Locate the cell with the specified text and output its (X, Y) center coordinate. 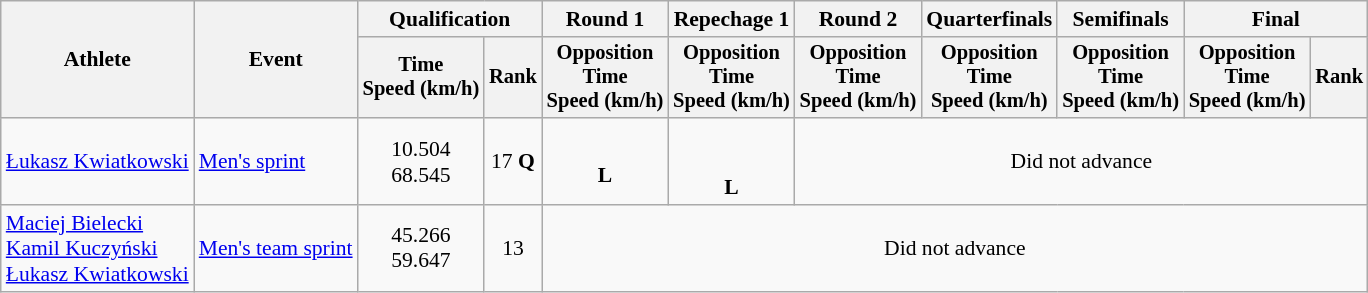
45.26659.647 (422, 248)
Final (1276, 19)
Repechage 1 (732, 19)
Łukasz Kwiatkowski (98, 162)
Qualification (450, 19)
Round 1 (606, 19)
13 (513, 248)
17 Q (513, 162)
Event (276, 60)
TimeSpeed (km/h) (422, 78)
Athlete (98, 60)
Semifinals (1120, 19)
Maciej BieleckiKamil KuczyńskiŁukasz Kwiatkowski (98, 248)
Quarterfinals (989, 19)
10.50468.545 (422, 162)
Round 2 (858, 19)
Men's sprint (276, 162)
Men's team sprint (276, 248)
